Return the (x, y) coordinate for the center point of the cell that contains the specified text.  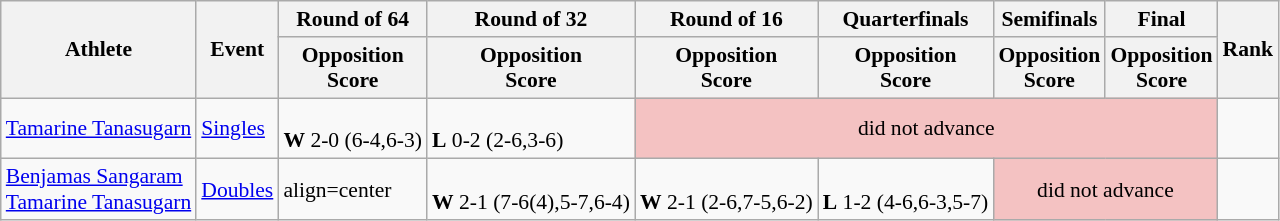
align=center (352, 190)
Event (237, 50)
L 1-2 (4-6,6-3,5-7) (906, 190)
Final (1161, 19)
Round of 64 (352, 19)
W 2-1 (7-6(4),5-7,6-4) (531, 190)
L 0-2 (2-6,3-6) (531, 128)
Quarterfinals (906, 19)
Singles (237, 128)
W 2-0 (6-4,6-3) (352, 128)
Tamarine Tanasugarn (99, 128)
Rank (1248, 50)
Round of 32 (531, 19)
Round of 16 (726, 19)
Doubles (237, 190)
Benjamas SangaramTamarine Tanasugarn (99, 190)
Semifinals (1049, 19)
W 2-1 (2-6,7-5,6-2) (726, 190)
Athlete (99, 50)
